Pinpoint the cell where the given text exists, returning its [x, y] midpoint coordinate. 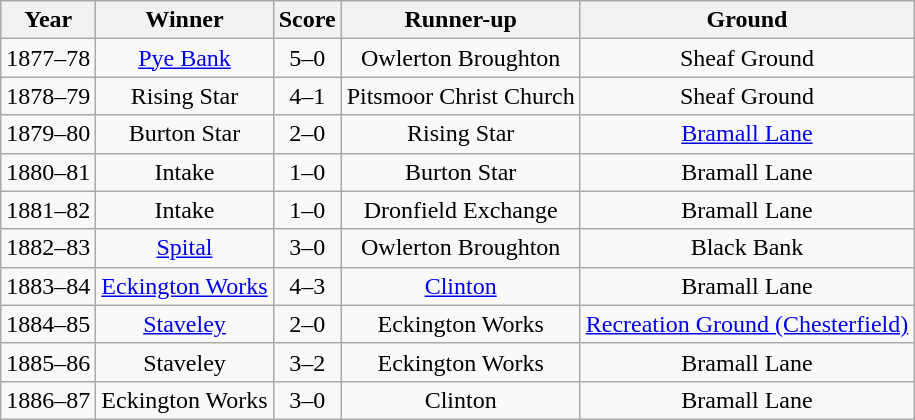
1885–86 [48, 362]
Year [48, 20]
4–3 [307, 286]
3–2 [307, 362]
Ground [747, 20]
Spital [184, 248]
1884–85 [48, 324]
1882–83 [48, 248]
Recreation Ground (Chesterfield) [747, 324]
1878–79 [48, 96]
Winner [184, 20]
1886–87 [48, 400]
Pitsmoor Christ Church [460, 96]
Black Bank [747, 248]
1880–81 [48, 172]
Score [307, 20]
4–1 [307, 96]
1879–80 [48, 134]
Dronfield Exchange [460, 210]
Runner-up [460, 20]
1877–78 [48, 58]
Pye Bank [184, 58]
1883–84 [48, 286]
5–0 [307, 58]
1881–82 [48, 210]
